For the text-containing cell, return its midpoint in (x, y) coordinate format. 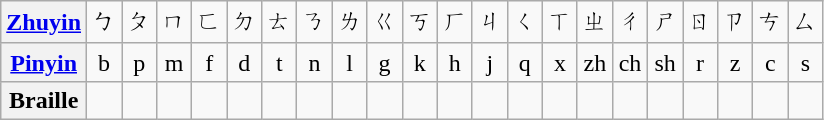
f (210, 62)
ㄙ (806, 22)
ㄍ (384, 22)
z (736, 62)
r (700, 62)
d (244, 62)
ㄉ (244, 22)
c (770, 62)
ㄗ (736, 22)
k (420, 62)
n (314, 62)
s (806, 62)
ㄔ (630, 22)
ㄎ (420, 22)
ㄅ (104, 22)
m (174, 62)
ㄓ (594, 22)
ㄖ (700, 22)
ㄕ (666, 22)
Pinyin (44, 62)
p (140, 62)
x (560, 62)
ㄊ (280, 22)
j (490, 62)
Zhuyin (44, 22)
ㄒ (560, 22)
g (384, 62)
t (280, 62)
h (454, 62)
ㄆ (140, 22)
b (104, 62)
zh (594, 62)
ㄇ (174, 22)
ㄈ (210, 22)
ㄋ (314, 22)
l (350, 62)
Braille (44, 100)
ㄏ (454, 22)
ㄑ (524, 22)
ㄘ (770, 22)
q (524, 62)
ㄌ (350, 22)
sh (666, 62)
ch (630, 62)
ㄐ (490, 22)
